For the text-containing cell, return its midpoint in (x, y) coordinate format. 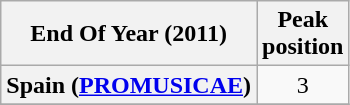
Peakposition (303, 34)
Spain (PROMUSICAE) (129, 85)
End Of Year (2011) (129, 34)
3 (303, 85)
